Pinpoint the cell where the given text exists, returning its (x, y) midpoint coordinate. 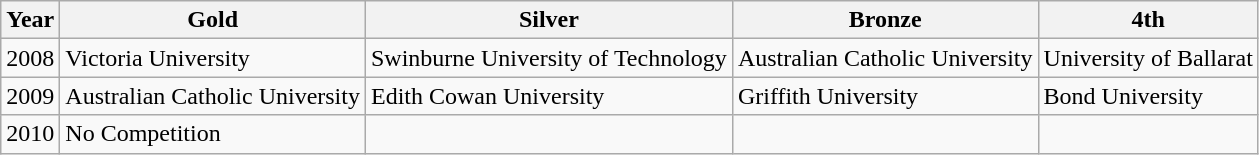
No Competition (213, 134)
Swinburne University of Technology (548, 58)
Bronze (885, 20)
Year (30, 20)
Silver (548, 20)
Gold (213, 20)
2010 (30, 134)
2009 (30, 96)
Edith Cowan University (548, 96)
Bond University (1148, 96)
University of Ballarat (1148, 58)
2008 (30, 58)
4th (1148, 20)
Griffith University (885, 96)
Victoria University (213, 58)
